Determine the (x, y) coordinate at the center of the cell enclosing the given text.  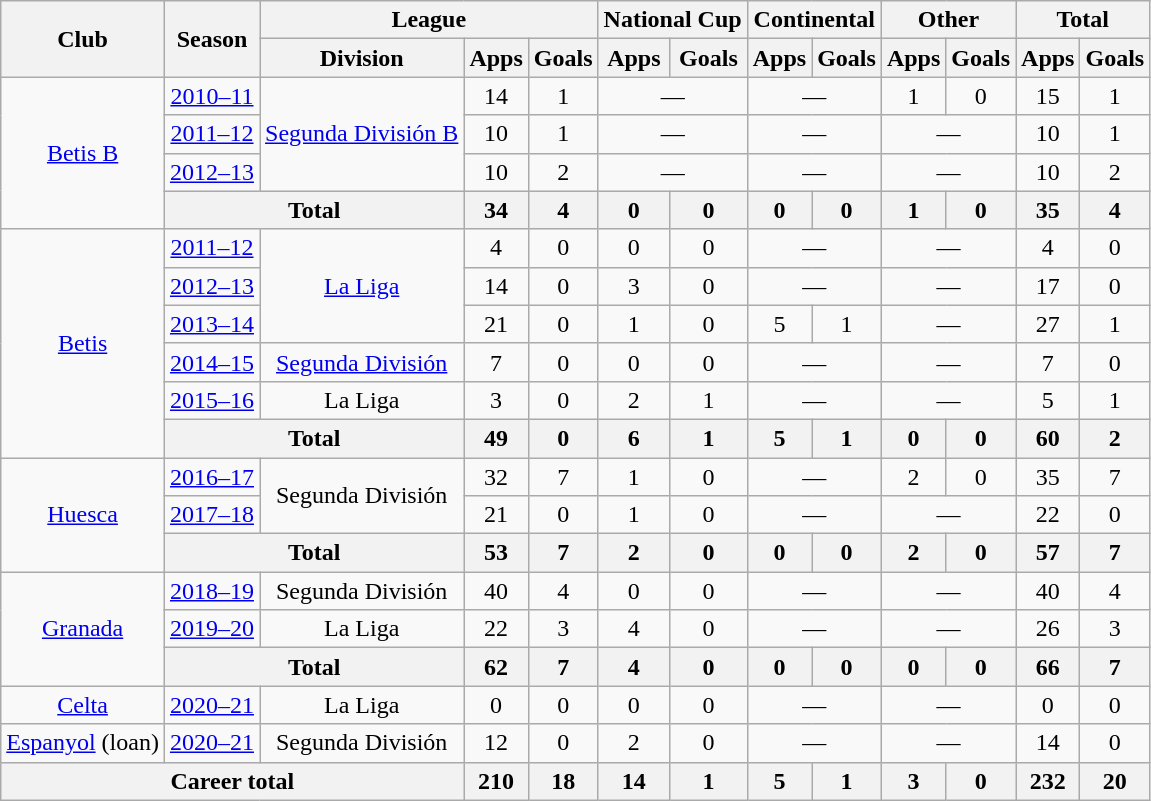
6 (634, 438)
57 (1048, 553)
Espanyol (loan) (83, 743)
66 (1048, 667)
Club (83, 39)
26 (1048, 629)
60 (1048, 438)
Betis (83, 343)
2017–18 (212, 515)
Continental (814, 20)
Season (212, 39)
18 (563, 781)
210 (496, 781)
Granada (83, 629)
2013–14 (212, 324)
232 (1048, 781)
Huesca (83, 515)
49 (496, 438)
2014–15 (212, 362)
34 (496, 210)
League (430, 20)
15 (1048, 96)
Other (948, 20)
National Cup (672, 20)
27 (1048, 324)
Division (362, 58)
2019–20 (212, 629)
Betis B (83, 153)
2015–16 (212, 400)
17 (1048, 286)
62 (496, 667)
20 (1115, 781)
32 (496, 477)
2016–17 (212, 477)
Career total (232, 781)
Celta (83, 705)
Segunda División B (362, 134)
53 (496, 553)
2018–19 (212, 591)
2010–11 (212, 96)
12 (496, 743)
